Extract the (X, Y) coordinate from the center of the cell holding the provided text.  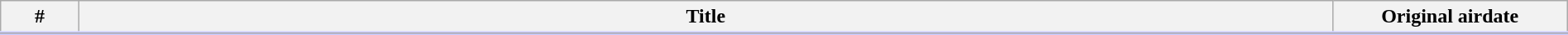
Original airdate (1450, 17)
Title (705, 17)
# (40, 17)
